For the text-containing cell, return its midpoint in (X, Y) coordinate format. 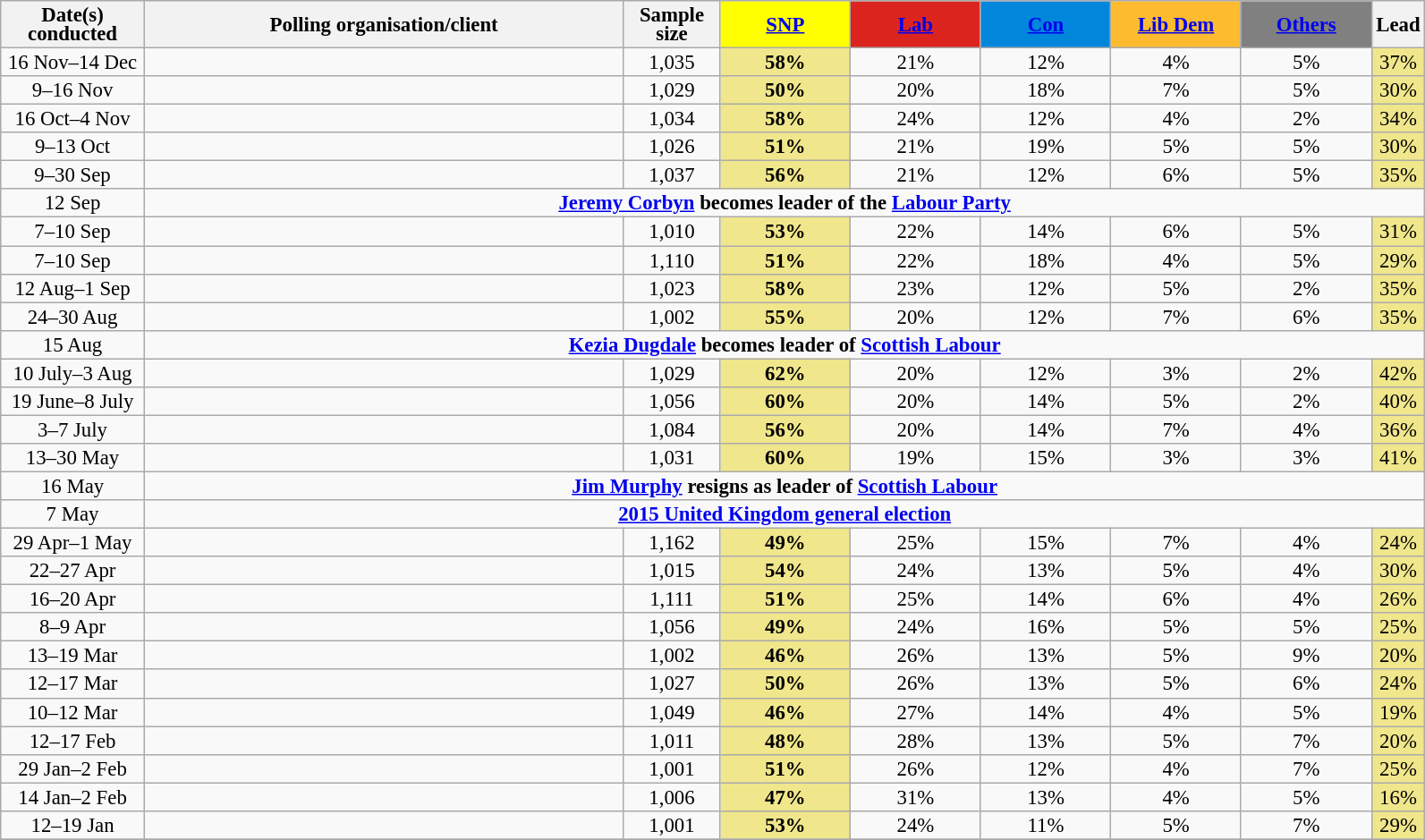
40% (1398, 402)
36% (1398, 429)
Sample size (672, 25)
SNP (785, 25)
9% (1306, 656)
16 Nov–14 Dec (73, 63)
3–7 July (73, 429)
1,026 (672, 147)
8–9 Apr (73, 627)
34% (1398, 119)
Kezia Dugdale becomes leader of Scottish Labour (785, 344)
29 Jan–2 Feb (73, 768)
16 Oct–4 Nov (73, 119)
23% (916, 288)
62% (785, 373)
1,011 (672, 741)
1,110 (672, 260)
Date(s)conducted (73, 25)
Others (1306, 25)
14 Jan–2 Feb (73, 797)
1,049 (672, 712)
10 July–3 Aug (73, 373)
1,006 (672, 797)
15 Aug (73, 344)
28% (916, 741)
Polling organisation/client (384, 25)
1,084 (672, 429)
55% (785, 317)
29 Apr–1 May (73, 543)
12–17 Feb (73, 741)
27% (916, 712)
11% (1046, 826)
12–17 Mar (73, 684)
1,015 (672, 571)
12 Sep (73, 204)
Con (1046, 25)
16 May (73, 486)
16–20 Apr (73, 599)
47% (785, 797)
1,111 (672, 599)
54% (785, 571)
12–19 Jan (73, 826)
9–30 Sep (73, 175)
Jim Murphy resigns as leader of Scottish Labour (785, 486)
Lab (916, 25)
1,027 (672, 684)
42% (1398, 373)
48% (785, 741)
1,035 (672, 63)
19 June–8 July (73, 402)
1,034 (672, 119)
10–12 Mar (73, 712)
9–16 Nov (73, 90)
12 Aug–1 Sep (73, 288)
1,162 (672, 543)
Jeremy Corbyn becomes leader of the Labour Party (785, 204)
22–27 Apr (73, 571)
1,031 (672, 458)
1,010 (672, 232)
13–19 Mar (73, 656)
1,037 (672, 175)
Lead (1398, 25)
37% (1398, 63)
24–30 Aug (73, 317)
1,023 (672, 288)
Lib Dem (1176, 25)
13–30 May (73, 458)
2015 United Kingdom general election (785, 514)
9–13 Oct (73, 147)
41% (1398, 458)
7 May (73, 514)
